Output the [x, y] coordinate of the center of the cell containing the given text.  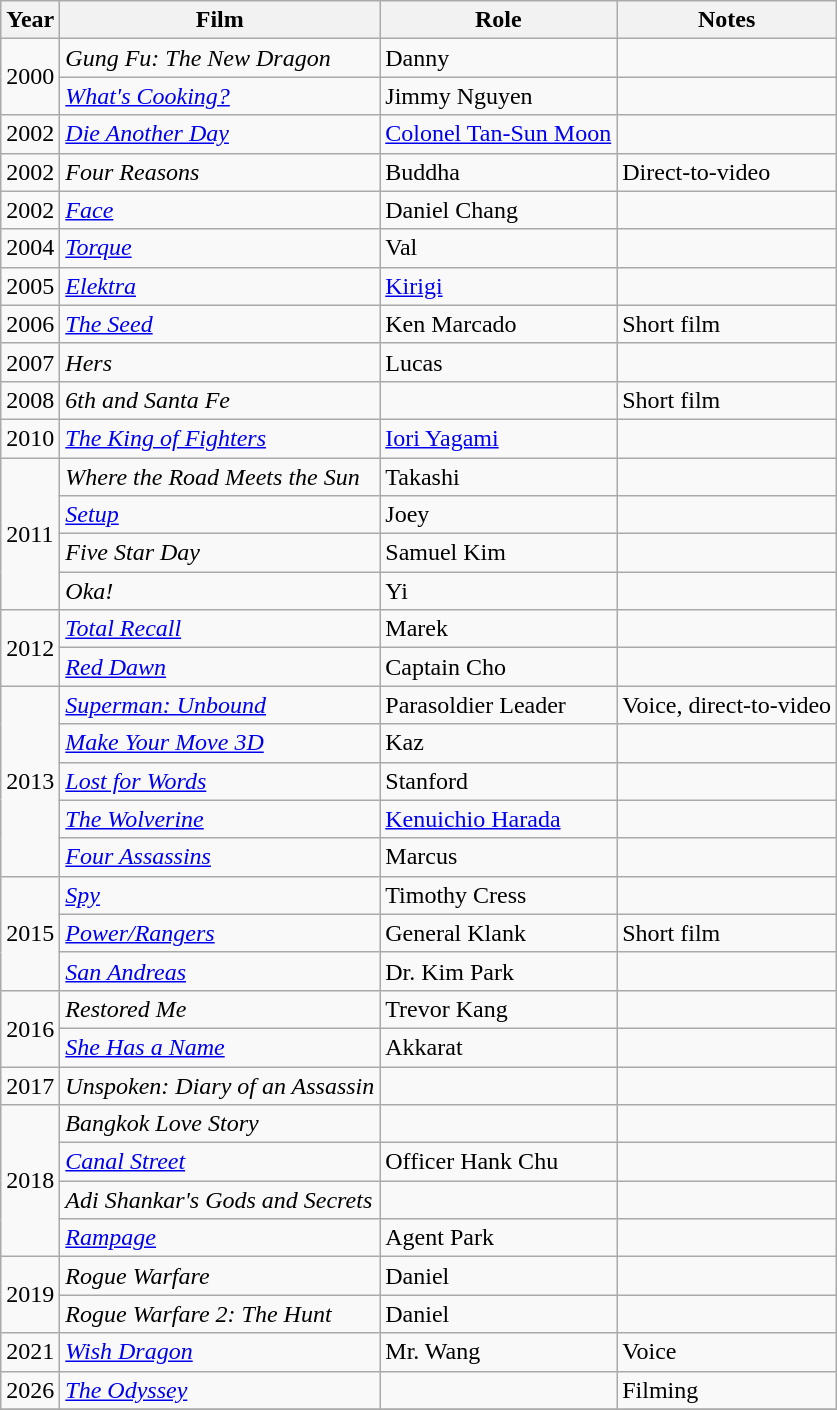
Jimmy Nguyen [498, 96]
Voice [727, 1352]
Marcus [498, 857]
Takashi [498, 477]
Colonel Tan-Sun Moon [498, 134]
Akkarat [498, 1047]
Adi Shankar's Gods and Secrets [220, 1200]
2012 [30, 648]
2015 [30, 933]
Restored Me [220, 1009]
Stanford [498, 781]
Lost for Words [220, 781]
Direct-to-video [727, 172]
Elektra [220, 286]
Yi [498, 591]
Film [220, 20]
Daniel Chang [498, 210]
Gung Fu: The New Dragon [220, 58]
Setup [220, 515]
Total Recall [220, 629]
2026 [30, 1390]
Four Assassins [220, 857]
Wish Dragon [220, 1352]
Die Another Day [220, 134]
The Odyssey [220, 1390]
2011 [30, 534]
Val [498, 248]
Marek [498, 629]
Power/Rangers [220, 933]
Spy [220, 895]
Where the Road Meets the Sun [220, 477]
2019 [30, 1295]
Parasoldier Leader [498, 705]
2005 [30, 286]
Agent Park [498, 1238]
Danny [498, 58]
2008 [30, 400]
Unspoken: Diary of an Assassin [220, 1085]
Captain Cho [498, 667]
2004 [30, 248]
The King of Fighters [220, 438]
Bangkok Love Story [220, 1124]
Joey [498, 515]
San Andreas [220, 971]
Four Reasons [220, 172]
Timothy Cress [498, 895]
She Has a Name [220, 1047]
Dr. Kim Park [498, 971]
Kirigi [498, 286]
What's Cooking? [220, 96]
6th and Santa Fe [220, 400]
2000 [30, 77]
Hers [220, 362]
2017 [30, 1085]
Voice, direct-to-video [727, 705]
Kaz [498, 743]
Filming [727, 1390]
2021 [30, 1352]
2016 [30, 1028]
Role [498, 20]
Officer Hank Chu [498, 1162]
Notes [727, 20]
Buddha [498, 172]
Red Dawn [220, 667]
Iori Yagami [498, 438]
2006 [30, 324]
Five Star Day [220, 553]
Rogue Warfare 2: The Hunt [220, 1314]
Rogue Warfare [220, 1276]
The Seed [220, 324]
Oka! [220, 591]
Superman: Unbound [220, 705]
Lucas [498, 362]
Year [30, 20]
2013 [30, 781]
2010 [30, 438]
Make Your Move 3D [220, 743]
2018 [30, 1181]
Samuel Kim [498, 553]
Torque [220, 248]
2007 [30, 362]
The Wolverine [220, 819]
Mr. Wang [498, 1352]
Rampage [220, 1238]
Trevor Kang [498, 1009]
General Klank [498, 933]
Canal Street [220, 1162]
Kenuichio Harada [498, 819]
Face [220, 210]
Ken Marcado [498, 324]
